Locate the cell with the specified text and output its [x, y] center coordinate. 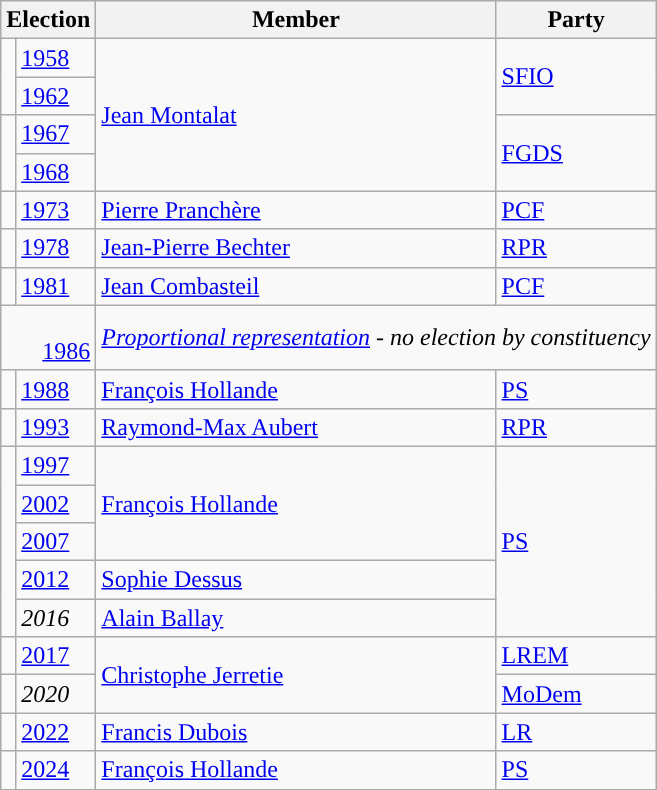
2024 [56, 770]
2016 [56, 618]
2002 [56, 503]
1958 [56, 58]
Raymond-Max Aubert [296, 427]
Pierre Pranchère [296, 210]
1978 [56, 248]
Jean-Pierre Bechter [296, 248]
1981 [56, 286]
1968 [56, 172]
2012 [56, 580]
2007 [56, 542]
2017 [56, 656]
1993 [56, 427]
2022 [56, 732]
1986 [48, 338]
LREM [576, 656]
1973 [56, 210]
Member [296, 20]
Francis Dubois [296, 732]
FGDS [576, 153]
1967 [56, 134]
Proportional representation - no election by constituency [376, 338]
1997 [56, 465]
1962 [56, 96]
Party [576, 20]
LR [576, 732]
Alain Ballay [296, 618]
1988 [56, 389]
Jean Combasteil [296, 286]
Election [48, 20]
Jean Montalat [296, 115]
Sophie Dessus [296, 580]
SFIO [576, 77]
Christophe Jerretie [296, 675]
MoDem [576, 694]
2020 [56, 694]
